Extract the (X, Y) coordinate from the center of the cell holding the provided text.  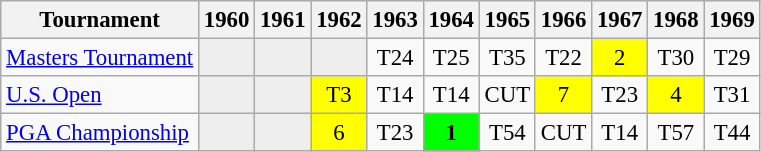
T3 (339, 95)
2 (620, 58)
T57 (676, 133)
Tournament (100, 20)
1968 (676, 20)
1966 (563, 20)
1963 (395, 20)
Masters Tournament (100, 58)
T22 (563, 58)
1961 (283, 20)
1965 (507, 20)
T25 (451, 58)
4 (676, 95)
1964 (451, 20)
T35 (507, 58)
T30 (676, 58)
T54 (507, 133)
T24 (395, 58)
1969 (732, 20)
T29 (732, 58)
6 (339, 133)
1967 (620, 20)
1960 (227, 20)
PGA Championship (100, 133)
T44 (732, 133)
1 (451, 133)
T31 (732, 95)
U.S. Open (100, 95)
1962 (339, 20)
7 (563, 95)
